Find where the given text appears and provide that cell's center as (x, y) coordinate. 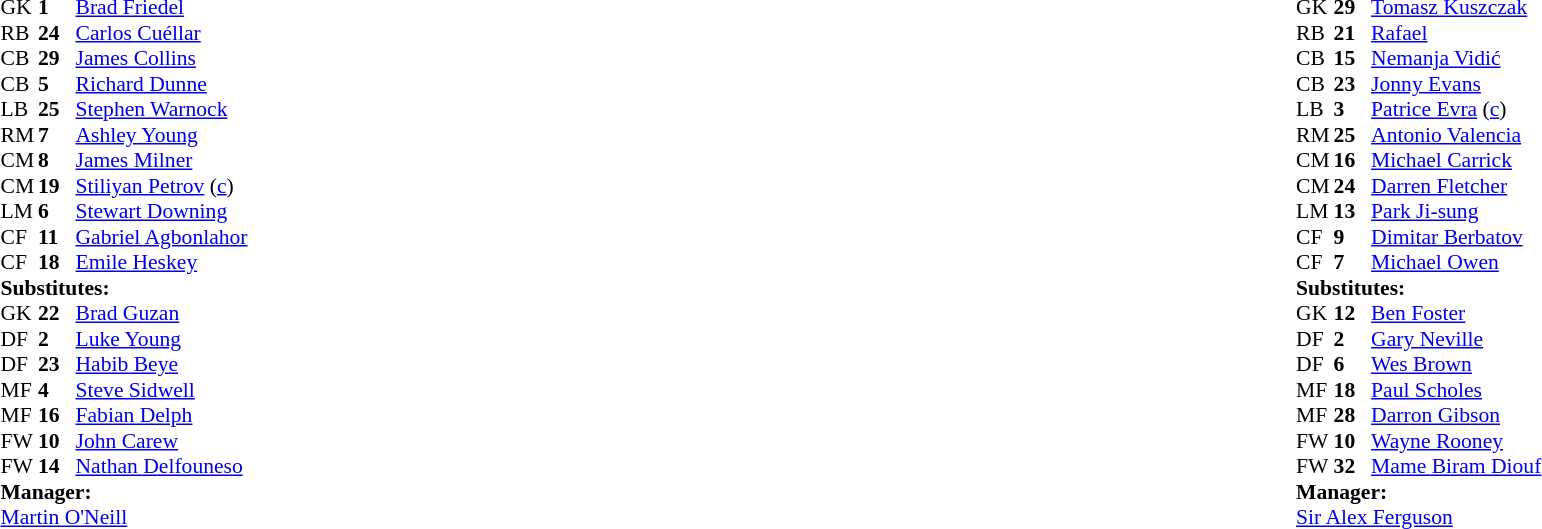
13 (1353, 211)
21 (1353, 33)
11 (57, 237)
Brad Guzan (162, 313)
Michael Carrick (1456, 161)
14 (57, 467)
Habib Beye (162, 365)
15 (1353, 59)
Park Ji-sung (1456, 211)
Stiliyan Petrov (c) (162, 186)
Emile Heskey (162, 263)
Richard Dunne (162, 84)
Wayne Rooney (1456, 441)
Wes Brown (1456, 365)
Carlos Cuéllar (162, 33)
Paul Scholes (1456, 390)
Darren Fletcher (1456, 186)
Gabriel Agbonlahor (162, 237)
32 (1353, 467)
Nathan Delfouneso (162, 467)
Jonny Evans (1456, 84)
9 (1353, 237)
Michael Owen (1456, 263)
Ashley Young (162, 135)
22 (57, 313)
5 (57, 84)
Dimitar Berbatov (1456, 237)
12 (1353, 313)
James Milner (162, 161)
29 (57, 59)
4 (57, 390)
Steve Sidwell (162, 390)
John Carew (162, 441)
3 (1353, 109)
James Collins (162, 59)
Luke Young (162, 339)
Nemanja Vidić (1456, 59)
Mame Biram Diouf (1456, 467)
Stewart Downing (162, 211)
8 (57, 161)
Ben Foster (1456, 313)
Gary Neville (1456, 339)
Stephen Warnock (162, 109)
Antonio Valencia (1456, 135)
19 (57, 186)
Rafael (1456, 33)
Darron Gibson (1456, 415)
Fabian Delph (162, 415)
Patrice Evra (c) (1456, 109)
28 (1353, 415)
